Detect which cell encompasses the target text, then output its (x, y) center coordinate. 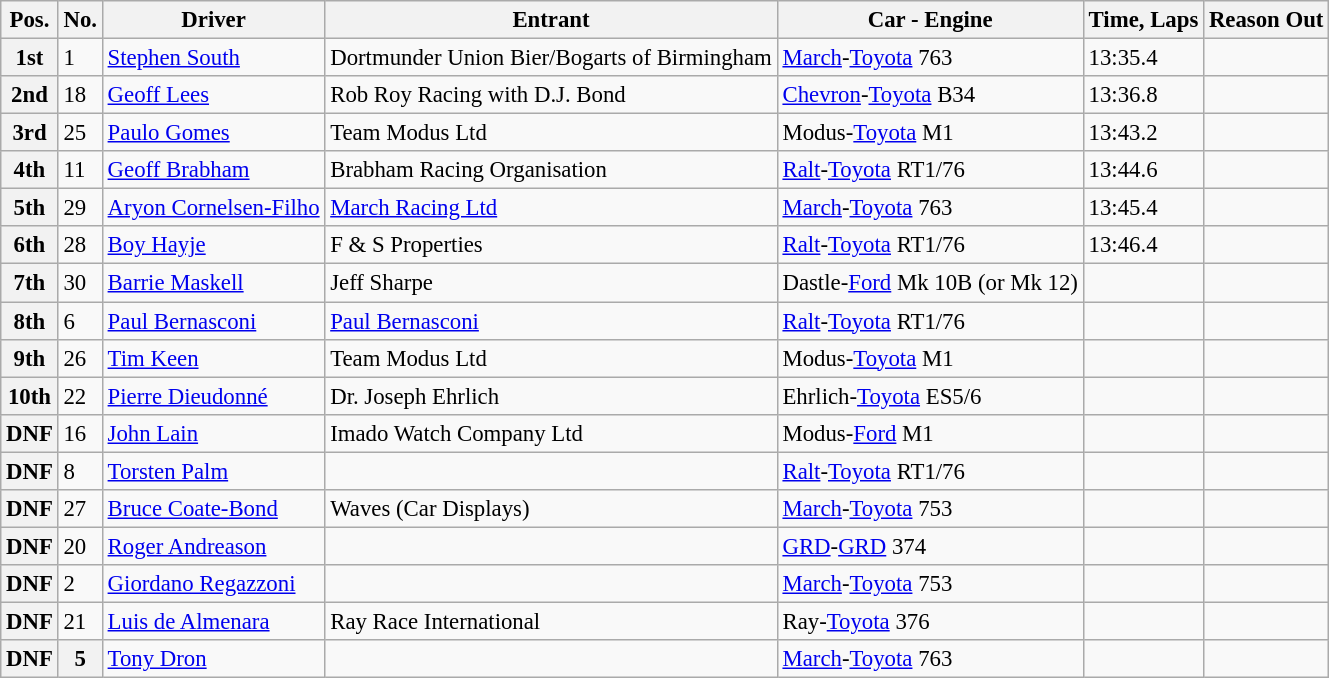
3rd (30, 133)
Stephen South (214, 58)
8th (30, 321)
Aryon Cornelsen-Filho (214, 208)
Giordano Regazzoni (214, 584)
29 (80, 208)
28 (80, 245)
9th (30, 358)
Brabham Racing Organisation (551, 170)
Rob Roy Racing with D.J. Bond (551, 95)
30 (80, 283)
Geoff Lees (214, 95)
27 (80, 509)
25 (80, 133)
Time, Laps (1143, 20)
Ray Race International (551, 621)
F & S Properties (551, 245)
No. (80, 20)
Ehrlich-Toyota ES5/6 (930, 396)
Driver (214, 20)
20 (80, 546)
13:36.8 (1143, 95)
13:45.4 (1143, 208)
Dr. Joseph Ehrlich (551, 396)
22 (80, 396)
2 (80, 584)
Modus-Ford M1 (930, 433)
4th (30, 170)
Torsten Palm (214, 471)
Dortmunder Union Bier/Bogarts of Birmingham (551, 58)
10th (30, 396)
Pierre Dieudonné (214, 396)
13:46.4 (1143, 245)
1 (80, 58)
6th (30, 245)
6 (80, 321)
March Racing Ltd (551, 208)
11 (80, 170)
Jeff Sharpe (551, 283)
Boy Hayje (214, 245)
Chevron-Toyota B34 (930, 95)
5th (30, 208)
Pos. (30, 20)
Tim Keen (214, 358)
Car - Engine (930, 20)
Roger Andreason (214, 546)
8 (80, 471)
Bruce Coate-Bond (214, 509)
2nd (30, 95)
18 (80, 95)
Ray-Toyota 376 (930, 621)
Paulo Gomes (214, 133)
John Lain (214, 433)
Reason Out (1266, 20)
Geoff Brabham (214, 170)
GRD-GRD 374 (930, 546)
Entrant (551, 20)
Barrie Maskell (214, 283)
26 (80, 358)
Luis de Almenara (214, 621)
1st (30, 58)
13:35.4 (1143, 58)
16 (80, 433)
Dastle-Ford Mk 10B (or Mk 12) (930, 283)
Tony Dron (214, 659)
21 (80, 621)
13:43.2 (1143, 133)
Waves (Car Displays) (551, 509)
5 (80, 659)
7th (30, 283)
Imado Watch Company Ltd (551, 433)
13:44.6 (1143, 170)
